Find where the given text appears and provide that cell's center as [x, y] coordinate. 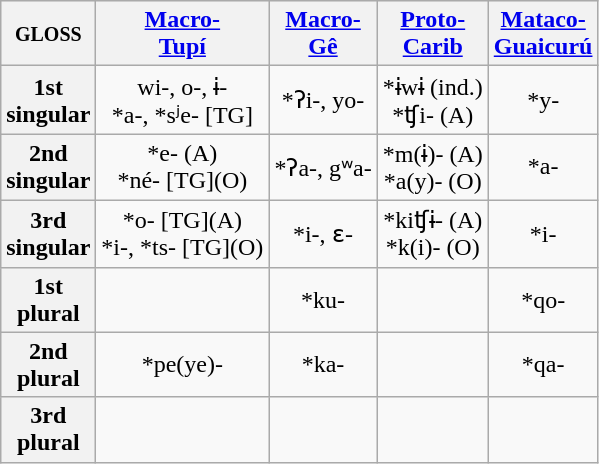
*qo- [543, 300]
*ɨwɨ (ind.) *ʧi- (A) [432, 100]
*i-, ɛ- [323, 234]
*qa- [543, 364]
Macro-Gê [323, 34]
Mataco-Guaicurú [543, 34]
*ʔa-, gʷa- [323, 168]
wi-, o-, ɨ- *a-, *sʲe- [TG] [182, 100]
*e- (A) *né- [TG](O) [182, 168]
1st plural [48, 300]
*i- [543, 234]
*ku- [323, 300]
*ka- [323, 364]
*m(ɨ)- (A) *a(y)- (O) [432, 168]
Proto-Carib [432, 34]
Macro-Tupí [182, 34]
GLOSS [48, 34]
2nd singular [48, 168]
*ʔi-, yo- [323, 100]
*kiʧɨ- (A) *k(i)- (O) [432, 234]
1st singular [48, 100]
3rd singular [48, 234]
3rd plural [48, 430]
2nd plural [48, 364]
*a- [543, 168]
*y- [543, 100]
*o- [TG](A) *i-, *ts- [TG](O) [182, 234]
*pe(ye)- [182, 364]
